Capture the cell that displays the provided text and extract its (x, y) central coordinate. 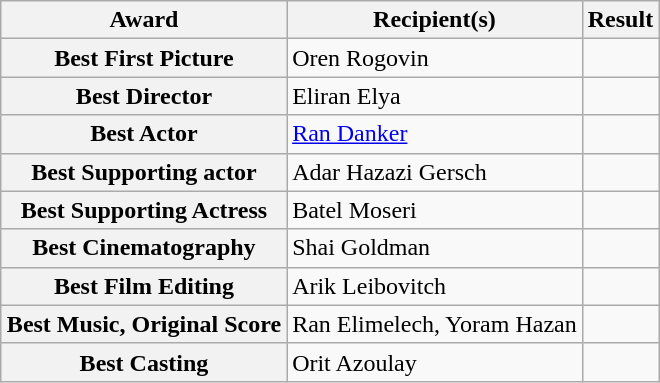
Adar Hazazi Gersch (435, 172)
Award (144, 20)
Result (620, 20)
Best Music, Original Score (144, 324)
Best Supporting Actress (144, 210)
Batel Moseri (435, 210)
Best Actor (144, 134)
Ran Elimelech, Yoram Hazan (435, 324)
Best Film Editing (144, 286)
Best Casting (144, 362)
Shai Goldman (435, 248)
Orit Azoulay (435, 362)
Best Director (144, 96)
Ran Danker (435, 134)
Oren Rogovin (435, 58)
Recipient(s) (435, 20)
Eliran Elya (435, 96)
Best Cinematography (144, 248)
Best Supporting actor (144, 172)
Arik Leibovitch (435, 286)
Best First Picture (144, 58)
